Detect which cell encompasses the target text, then output its (X, Y) center coordinate. 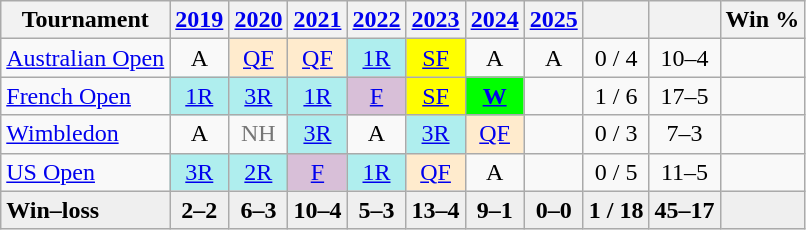
2022 (376, 20)
17–5 (684, 96)
2025 (554, 20)
9–1 (494, 210)
0 / 5 (616, 172)
2R (258, 172)
Tournament (86, 20)
11–5 (684, 172)
2024 (494, 20)
7–3 (684, 134)
1 / 6 (616, 96)
Win % (762, 20)
US Open (86, 172)
Wimbledon (86, 134)
2023 (436, 20)
0–0 (554, 210)
2020 (258, 20)
W (494, 96)
0 / 3 (616, 134)
Australian Open (86, 58)
5–3 (376, 210)
2–2 (200, 210)
2019 (200, 20)
French Open (86, 96)
NH (258, 134)
6–3 (258, 210)
1 / 18 (616, 210)
Win–loss (86, 210)
2021 (318, 20)
13–4 (436, 210)
45–17 (684, 210)
0 / 4 (616, 58)
